Return (x, y) of the center of cell containing provided text 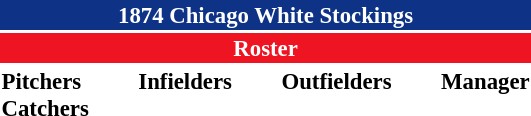
Roster (266, 48)
1874 Chicago White Stockings (266, 15)
